Determine the [x, y] coordinate at the center of the cell enclosing the given text.  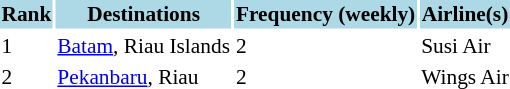
Rank [26, 14]
1 [26, 46]
Destinations [144, 14]
2 [325, 46]
Batam, Riau Islands [144, 46]
Frequency (weekly) [325, 14]
